Identify which cell holds the provided text, then report its [x, y] central coordinate. 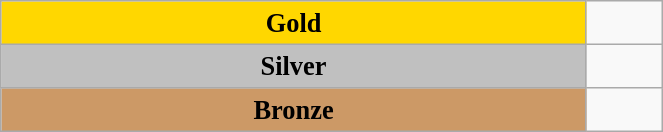
Gold [294, 22]
Silver [294, 66]
Bronze [294, 109]
